Return [x, y] of the center of cell containing provided text 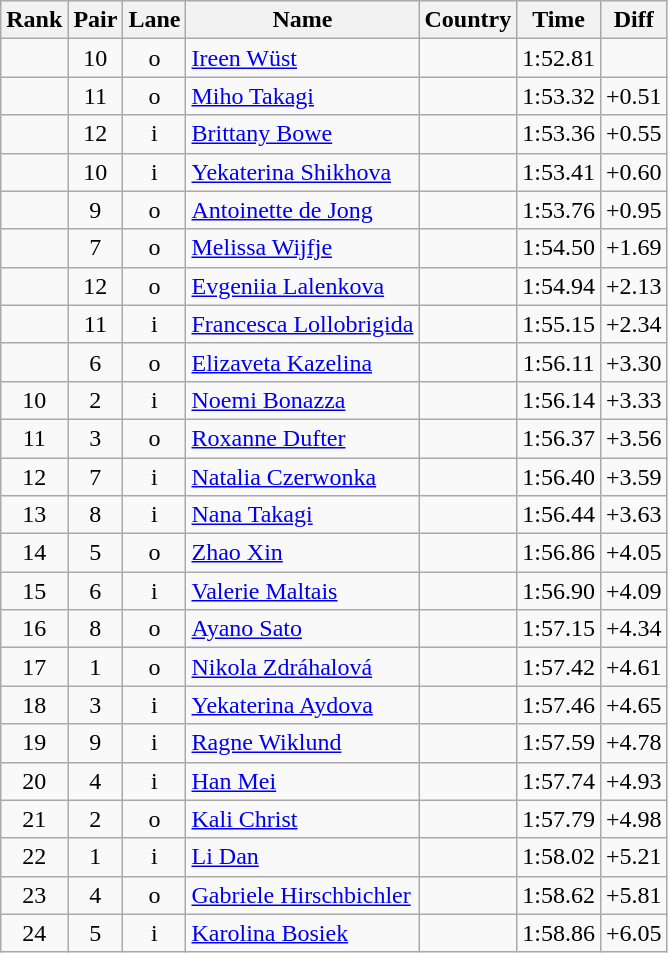
+5.81 [634, 895]
Valerie Maltais [302, 591]
+3.59 [634, 477]
1:57.59 [559, 743]
24 [34, 933]
1:53.32 [559, 96]
+4.98 [634, 819]
Gabriele Hirschbichler [302, 895]
+4.05 [634, 553]
Li Dan [302, 857]
+4.78 [634, 743]
1:56.86 [559, 553]
+5.21 [634, 857]
Noemi Bonazza [302, 400]
+0.60 [634, 172]
21 [34, 819]
18 [34, 705]
+4.61 [634, 667]
19 [34, 743]
1:56.14 [559, 400]
Roxanne Dufter [302, 438]
1:57.79 [559, 819]
+0.51 [634, 96]
1:57.46 [559, 705]
Nana Takagi [302, 515]
Elizaveta Kazelina [302, 362]
+2.34 [634, 324]
14 [34, 553]
Antoinette de Jong [302, 210]
+6.05 [634, 933]
1:56.90 [559, 591]
16 [34, 629]
Yekaterina Shikhova [302, 172]
1:52.81 [559, 58]
Ragne Wiklund [302, 743]
Diff [634, 20]
Miho Takagi [302, 96]
+4.34 [634, 629]
22 [34, 857]
+3.33 [634, 400]
17 [34, 667]
+3.63 [634, 515]
15 [34, 591]
Rank [34, 20]
+4.09 [634, 591]
Kali Christ [302, 819]
1:56.37 [559, 438]
+0.95 [634, 210]
Time [559, 20]
1:53.76 [559, 210]
+0.55 [634, 134]
1:54.94 [559, 286]
Nikola Zdráhalová [302, 667]
+2.13 [634, 286]
Francesca Lollobrigida [302, 324]
1:53.36 [559, 134]
+4.65 [634, 705]
Karolina Bosiek [302, 933]
1:55.15 [559, 324]
+1.69 [634, 248]
Yekaterina Aydova [302, 705]
Lane [154, 20]
Han Mei [302, 781]
Zhao Xin [302, 553]
23 [34, 895]
1:58.62 [559, 895]
+4.93 [634, 781]
Name [302, 20]
1:58.02 [559, 857]
1:54.50 [559, 248]
1:57.42 [559, 667]
1:56.44 [559, 515]
Pair [96, 20]
Evgeniia Lalenkova [302, 286]
Ayano Sato [302, 629]
Melissa Wijfje [302, 248]
1:57.74 [559, 781]
Country [468, 20]
1:56.11 [559, 362]
1:58.86 [559, 933]
13 [34, 515]
Natalia Czerwonka [302, 477]
Brittany Bowe [302, 134]
1:53.41 [559, 172]
1:56.40 [559, 477]
+3.30 [634, 362]
1:57.15 [559, 629]
+3.56 [634, 438]
20 [34, 781]
Ireen Wüst [302, 58]
